Scan for the cell matching the given text and deliver its [X, Y] coordinate at center. 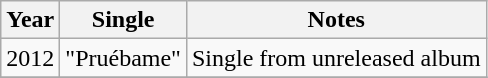
Year [30, 20]
"Pruébame" [124, 58]
Notes [336, 20]
Single from unreleased album [336, 58]
2012 [30, 58]
Single [124, 20]
